Pinpoint the cell where the given text exists, returning its [X, Y] midpoint coordinate. 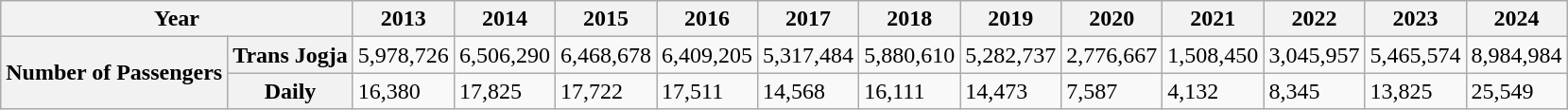
2015 [605, 19]
Daily [291, 91]
7,587 [1111, 91]
16,380 [403, 91]
1,508,450 [1214, 55]
Year [178, 19]
5,465,574 [1416, 55]
16,111 [909, 91]
2014 [505, 19]
8,984,984 [1516, 55]
8,345 [1314, 91]
2020 [1111, 19]
2017 [809, 19]
2,776,667 [1111, 55]
2018 [909, 19]
2024 [1516, 19]
2022 [1314, 19]
Number of Passengers [114, 73]
5,282,737 [1011, 55]
17,825 [505, 91]
5,317,484 [809, 55]
4,132 [1214, 91]
6,409,205 [707, 55]
2016 [707, 19]
3,045,957 [1314, 55]
6,506,290 [505, 55]
14,568 [809, 91]
2013 [403, 19]
25,549 [1516, 91]
17,511 [707, 91]
Trans Jogja [291, 55]
2019 [1011, 19]
13,825 [1416, 91]
6,468,678 [605, 55]
2023 [1416, 19]
5,978,726 [403, 55]
17,722 [605, 91]
2021 [1214, 19]
14,473 [1011, 91]
5,880,610 [909, 55]
